Detect which cell encompasses the target text, then output its [x, y] center coordinate. 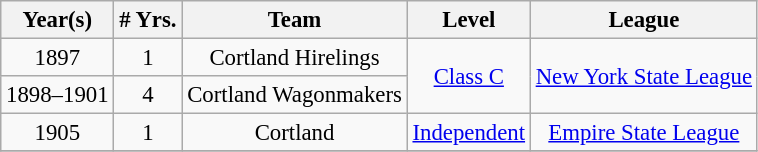
Cortland [294, 133]
1905 [58, 133]
Level [468, 20]
Independent [468, 133]
Team [294, 20]
1898–1901 [58, 95]
New York State League [644, 76]
4 [148, 95]
Year(s) [58, 20]
Cortland Hirelings [294, 58]
# Yrs. [148, 20]
Empire State League [644, 133]
League [644, 20]
Class C [468, 76]
1897 [58, 58]
Cortland Wagonmakers [294, 95]
